Pinpoint the cell where the given text exists, returning its [X, Y] midpoint coordinate. 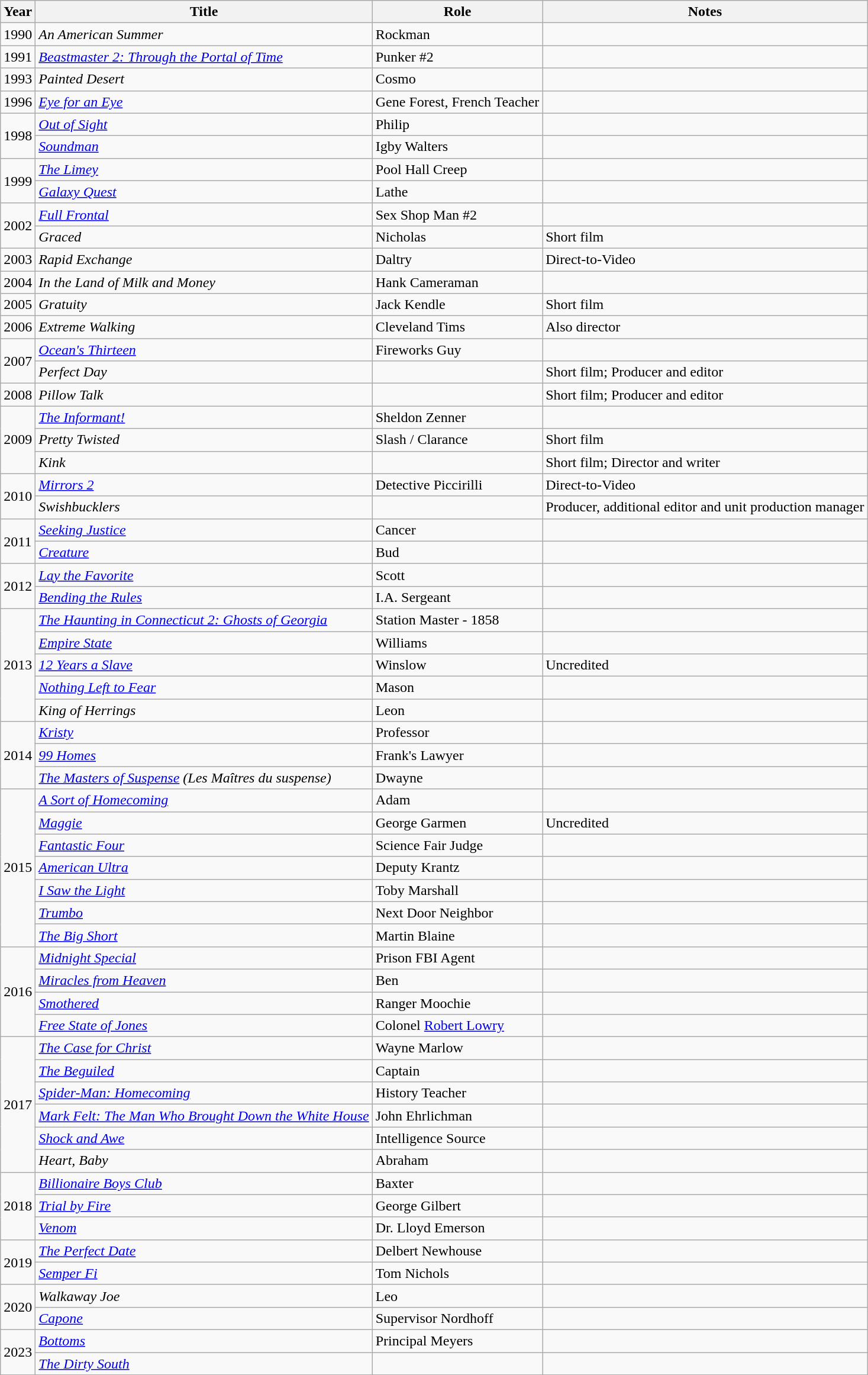
A Sort of Homecoming [204, 800]
Producer, additional editor and unit production manager [705, 507]
Tom Nichols [457, 1273]
Ben [457, 980]
2013 [18, 665]
In the Land of Milk and Money [204, 282]
Cancer [457, 530]
The Masters of Suspense (Les Maîtres du suspense) [204, 778]
Deputy Krantz [457, 868]
Smothered [204, 1003]
2019 [18, 1262]
The Haunting in Connecticut 2: Ghosts of Georgia [204, 620]
Sheldon Zenner [457, 417]
Trial by Fire [204, 1206]
Daltry [457, 259]
Fantastic Four [204, 845]
Free State of Jones [204, 1026]
Frank's Lawyer [457, 755]
Lay the Favorite [204, 575]
Trumbo [204, 913]
2004 [18, 282]
Mirrors 2 [204, 485]
I Saw the Light [204, 890]
History Teacher [457, 1093]
Adam [457, 800]
Heart, Baby [204, 1161]
Toby Marshall [457, 890]
Jack Kendle [457, 305]
Cosmo [457, 79]
12 Years a Slave [204, 665]
Winslow [457, 665]
Billionaire Boys Club [204, 1183]
Shock and Awe [204, 1138]
Pillow Talk [204, 395]
The Limey [204, 169]
George Gilbert [457, 1206]
1990 [18, 34]
Also director [705, 327]
Prison FBI Agent [457, 958]
Hank Cameraman [457, 282]
Pretty Twisted [204, 440]
2016 [18, 991]
The Informant! [204, 417]
2020 [18, 1307]
2015 [18, 868]
Punker #2 [457, 57]
Igby Walters [457, 147]
Kink [204, 462]
2009 [18, 440]
Eye for an Eye [204, 102]
The Big Short [204, 935]
Ocean's Thirteen [204, 350]
2008 [18, 395]
Maggie [204, 823]
Empire State [204, 642]
Pool Hall Creep [457, 169]
Walkaway Joe [204, 1296]
Beastmaster 2: Through the Portal of Time [204, 57]
Dr. Lloyd Emerson [457, 1228]
Sex Shop Man #2 [457, 214]
Year [18, 12]
Gratuity [204, 305]
Rapid Exchange [204, 259]
I.A. Sergeant [457, 597]
King of Herrings [204, 710]
Swishbucklers [204, 507]
Painted Desert [204, 79]
2007 [18, 361]
Fireworks Guy [457, 350]
Bending the Rules [204, 597]
99 Homes [204, 755]
The Case for Christ [204, 1048]
Principal Meyers [457, 1341]
Creature [204, 552]
Scott [457, 575]
Capone [204, 1318]
Captain [457, 1071]
Leon [457, 710]
Ranger Moochie [457, 1003]
Out of Sight [204, 124]
2010 [18, 496]
2006 [18, 327]
Slash / Clarance [457, 440]
Spider-Man: Homecoming [204, 1093]
Role [457, 12]
Cleveland Tims [457, 327]
Intelligence Source [457, 1138]
Lathe [457, 192]
The Perfect Date [204, 1251]
Full Frontal [204, 214]
Miracles from Heaven [204, 980]
2017 [18, 1104]
Supervisor Nordhoff [457, 1318]
The Dirty South [204, 1363]
2002 [18, 226]
Leo [457, 1296]
Professor [457, 733]
2023 [18, 1352]
Mason [457, 688]
Nothing Left to Fear [204, 688]
John Ehrlichman [457, 1116]
The Beguiled [204, 1071]
Abraham [457, 1161]
1996 [18, 102]
Dwayne [457, 778]
Venom [204, 1228]
George Garmen [457, 823]
Bud [457, 552]
Wayne Marlow [457, 1048]
Gene Forest, French Teacher [457, 102]
Semper Fi [204, 1273]
Williams [457, 642]
Baxter [457, 1183]
2014 [18, 755]
Midnight Special [204, 958]
American Ultra [204, 868]
Bottoms [204, 1341]
2005 [18, 305]
Detective Piccirilli [457, 485]
An American Summer [204, 34]
Kristy [204, 733]
Galaxy Quest [204, 192]
Colonel Robert Lowry [457, 1026]
1991 [18, 57]
Martin Blaine [457, 935]
Nicholas [457, 237]
Title [204, 12]
Mark Felt: The Man Who Brought Down the White House [204, 1116]
Seeking Justice [204, 530]
Soundman [204, 147]
2018 [18, 1206]
1998 [18, 136]
Graced [204, 237]
Extreme Walking [204, 327]
Delbert Newhouse [457, 1251]
Short film; Director and writer [705, 462]
2011 [18, 541]
Station Master - 1858 [457, 620]
Philip [457, 124]
Next Door Neighbor [457, 913]
2003 [18, 259]
1999 [18, 181]
Notes [705, 12]
2012 [18, 586]
Rockman [457, 34]
1993 [18, 79]
Science Fair Judge [457, 845]
Perfect Day [204, 372]
